Determine the [x, y] coordinate at the center of the cell enclosing the given text.  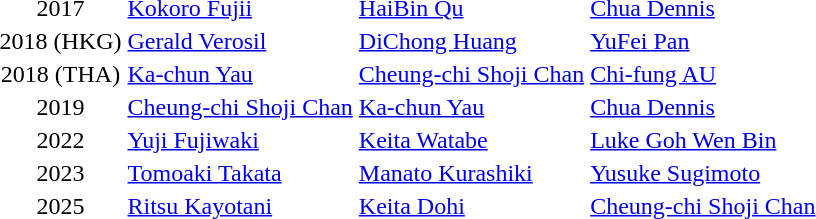
Gerald Verosil [240, 41]
Manato Kurashiki [471, 173]
Keita Watabe [471, 140]
DiChong Huang [471, 41]
Yuji Fujiwaki [240, 140]
Tomoaki Takata [240, 173]
